Detect which cell encompasses the target text, then output its (x, y) center coordinate. 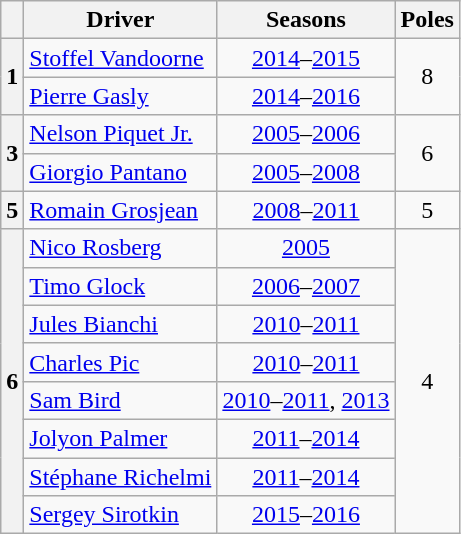
Poles (427, 20)
8 (427, 77)
Pierre Gasly (120, 96)
Jolyon Palmer (120, 438)
Giorgio Pantano (120, 172)
Stoffel Vandoorne (120, 58)
Romain Grosjean (120, 210)
Timo Glock (120, 286)
2014–2016 (306, 96)
Sergey Sirotkin (120, 515)
Jules Bianchi (120, 324)
4 (427, 381)
3 (12, 153)
2010–2011, 2013 (306, 400)
Driver (120, 20)
Stéphane Richelmi (120, 477)
2005–2008 (306, 172)
2005 (306, 248)
1 (12, 77)
Sam Bird (120, 400)
2006–2007 (306, 286)
Nelson Piquet Jr. (120, 134)
2014–2015 (306, 58)
2005–2006 (306, 134)
Nico Rosberg (120, 248)
Seasons (306, 20)
Charles Pic (120, 362)
2015–2016 (306, 515)
2008–2011 (306, 210)
